Scan for the cell matching the given text and deliver its (x, y) coordinate at center. 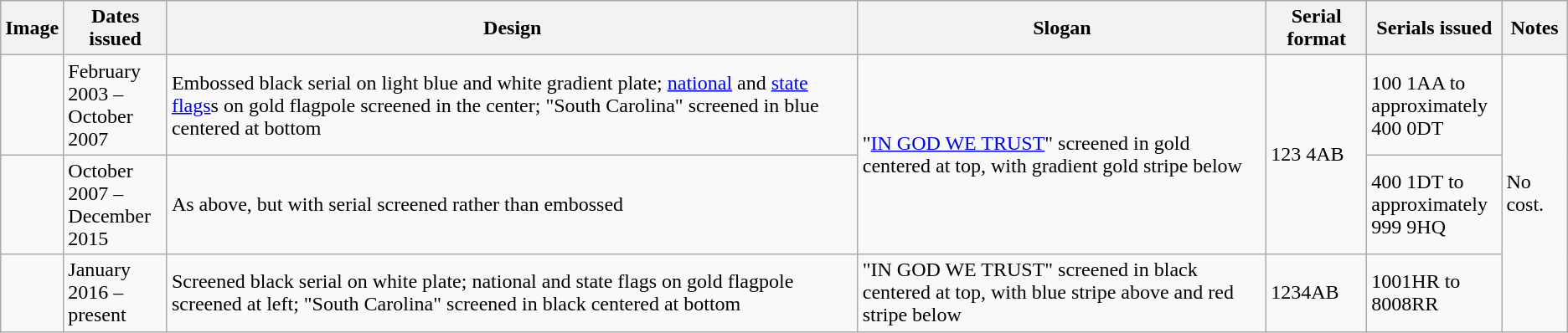
123 4AB (1317, 155)
400 1DT to approximately 999 9HQ (1434, 204)
Serial format (1317, 28)
Serials issued (1434, 28)
100 1AA to approximately 400 0DT (1434, 105)
Notes (1534, 28)
Design (513, 28)
Slogan (1062, 28)
1001HR to 8008RR (1434, 293)
October 2007 – December 2015 (116, 204)
1234AB (1317, 293)
February 2003 – October 2007 (116, 105)
Image (32, 28)
"IN GOD WE TRUST" screened in black centered at top, with blue stripe above and red stripe below (1062, 293)
No cost. (1534, 193)
Dates issued (116, 28)
January 2016 – present (116, 293)
As above, but with serial screened rather than embossed (513, 204)
"IN GOD WE TRUST" screened in gold centered at top, with gradient gold stripe below (1062, 155)
